Locate the cell with the specified text and output its [x, y] center coordinate. 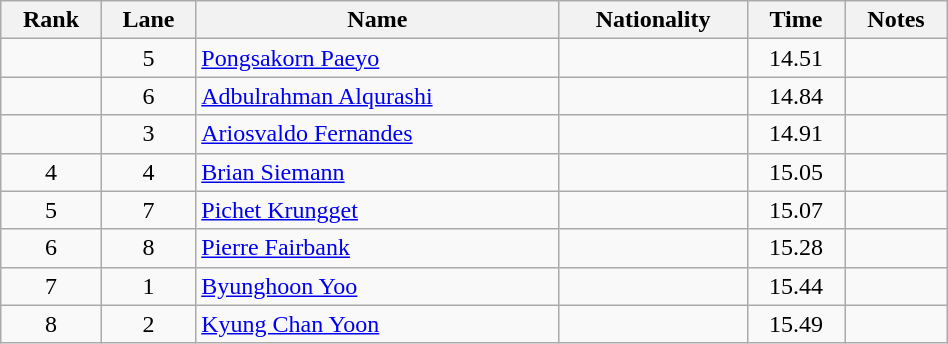
Rank [52, 20]
15.07 [796, 210]
1 [148, 286]
Lane [148, 20]
Notes [896, 20]
Adbulrahman Alqurashi [378, 96]
15.05 [796, 172]
Pongsakorn Paeyo [378, 58]
14.91 [796, 134]
15.28 [796, 248]
Pierre Fairbank [378, 248]
2 [148, 324]
15.49 [796, 324]
Name [378, 20]
Time [796, 20]
Brian Siemann [378, 172]
Nationality [653, 20]
15.44 [796, 286]
3 [148, 134]
Kyung Chan Yoon [378, 324]
Ariosvaldo Fernandes [378, 134]
Pichet Krungget [378, 210]
14.51 [796, 58]
14.84 [796, 96]
Byunghoon Yoo [378, 286]
